Extract the (X, Y) coordinate from the center of the cell holding the provided text.  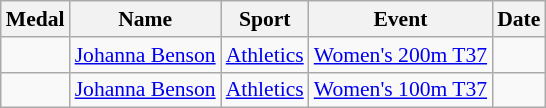
Date (518, 19)
Sport (265, 19)
Name (146, 19)
Women's 100m T37 (400, 90)
Women's 200m T37 (400, 55)
Event (400, 19)
Medal (36, 19)
